Identify which cell holds the provided text, then report its [X, Y] central coordinate. 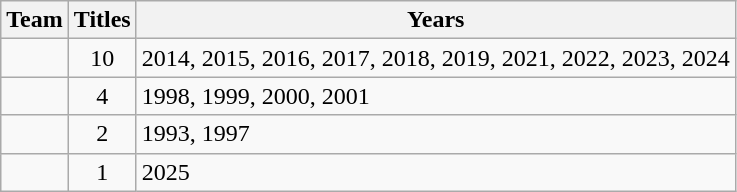
10 [102, 58]
2025 [436, 172]
4 [102, 96]
1998, 1999, 2000, 2001 [436, 96]
Team [35, 20]
Titles [102, 20]
1993, 1997 [436, 134]
2014, 2015, 2016, 2017, 2018, 2019, 2021, 2022, 2023, 2024 [436, 58]
2 [102, 134]
1 [102, 172]
Years [436, 20]
